Return (X, Y) of the center of cell containing provided text 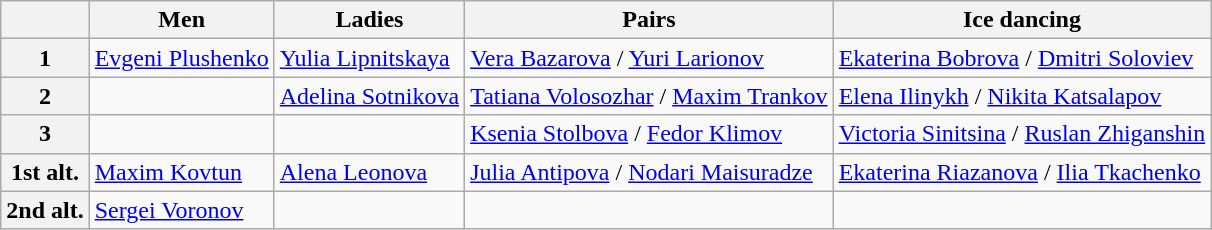
Men (182, 20)
Ekaterina Riazanova / Ilia Tkachenko (1022, 172)
Ice dancing (1022, 20)
Julia Antipova / Nodari Maisuradze (650, 172)
1st alt. (45, 172)
Elena Ilinykh / Nikita Katsalapov (1022, 96)
3 (45, 134)
Pairs (650, 20)
1 (45, 58)
Ksenia Stolbova / Fedor Klimov (650, 134)
Ladies (369, 20)
2 (45, 96)
2nd alt. (45, 210)
Tatiana Volosozhar / Maxim Trankov (650, 96)
Yulia Lipnitskaya (369, 58)
Sergei Voronov (182, 210)
Evgeni Plushenko (182, 58)
Alena Leonova (369, 172)
Maxim Kovtun (182, 172)
Adelina Sotnikova (369, 96)
Ekaterina Bobrova / Dmitri Soloviev (1022, 58)
Victoria Sinitsina / Ruslan Zhiganshin (1022, 134)
Vera Bazarova / Yuri Larionov (650, 58)
